Return the (X, Y) coordinate for the center point of the cell that contains the specified text.  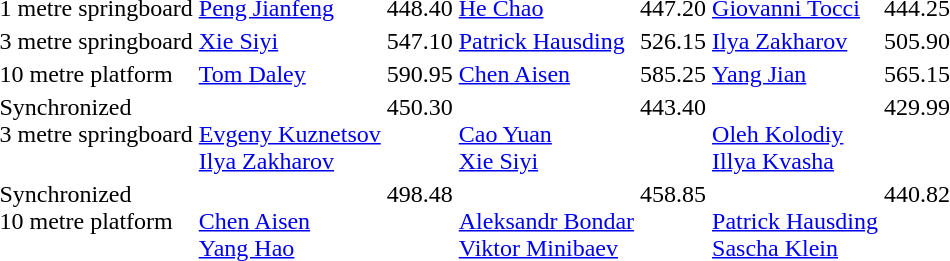
450.30 (420, 134)
590.95 (420, 74)
Cao YuanXie Siyi (546, 134)
547.10 (420, 41)
585.25 (674, 74)
Xie Siyi (290, 41)
Ilya Zakharov (796, 41)
Tom Daley (290, 74)
Evgeny KuznetsovIlya Zakharov (290, 134)
Patrick Hausding (546, 41)
Yang Jian (796, 74)
Oleh KolodiyIllya Kvasha (796, 134)
443.40 (674, 134)
Chen Aisen (546, 74)
526.15 (674, 41)
